From the cell containing the given text, extract its center point as (X, Y) coordinate. 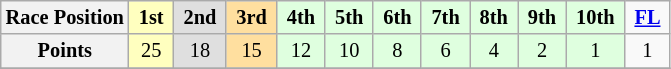
5th (349, 17)
Points (65, 51)
4th (301, 17)
18 (200, 51)
2 (542, 51)
8th (494, 17)
15 (251, 51)
7th (445, 17)
6 (445, 51)
1st (152, 17)
9th (542, 17)
Race Position (65, 17)
10 (349, 51)
4 (494, 51)
25 (152, 51)
2nd (200, 17)
8 (397, 51)
10th (595, 17)
3rd (251, 17)
6th (397, 17)
FL (647, 17)
12 (301, 51)
